For the text-containing cell, return its midpoint in [X, Y] coordinate format. 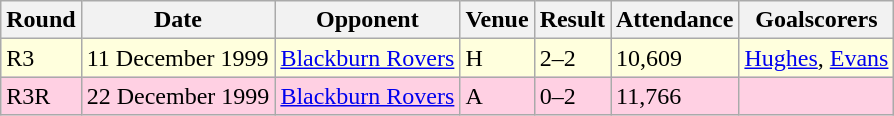
Date [178, 20]
Opponent [368, 20]
Goalscorers [816, 20]
10,609 [674, 58]
Hughes, Evans [816, 58]
2–2 [572, 58]
A [497, 96]
Round [41, 20]
H [497, 58]
R3 [41, 58]
Attendance [674, 20]
11 December 1999 [178, 58]
0–2 [572, 96]
Venue [497, 20]
Result [572, 20]
R3R [41, 96]
11,766 [674, 96]
22 December 1999 [178, 96]
